Pinpoint the cell where the given text exists, returning its (x, y) midpoint coordinate. 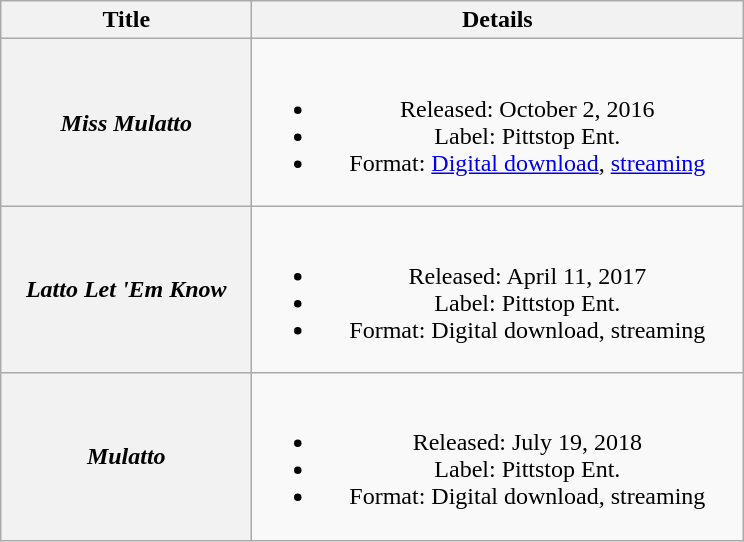
Miss Mulatto (126, 122)
Latto Let 'Em Know (126, 290)
Released: October 2, 2016Label: Pittstop Ent.Format: Digital download, streaming (498, 122)
Released: July 19, 2018Label: Pittstop Ent.Format: Digital download, streaming (498, 456)
Title (126, 20)
Details (498, 20)
Released: April 11, 2017Label: Pittstop Ent.Format: Digital download, streaming (498, 290)
Mulatto (126, 456)
